Identify which cell holds the provided text, then report its (x, y) central coordinate. 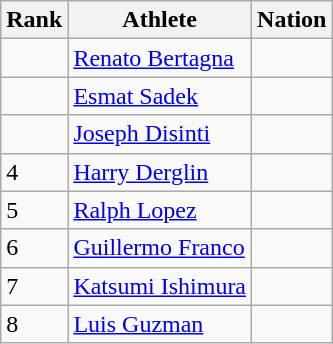
6 (34, 248)
Katsumi Ishimura (160, 286)
Harry Derglin (160, 172)
4 (34, 172)
Esmat Sadek (160, 96)
Renato Bertagna (160, 58)
5 (34, 210)
Nation (292, 20)
Joseph Disinti (160, 134)
8 (34, 324)
Ralph Lopez (160, 210)
Luis Guzman (160, 324)
Rank (34, 20)
Guillermo Franco (160, 248)
7 (34, 286)
Athlete (160, 20)
